Return [x, y] of the center of cell containing provided text 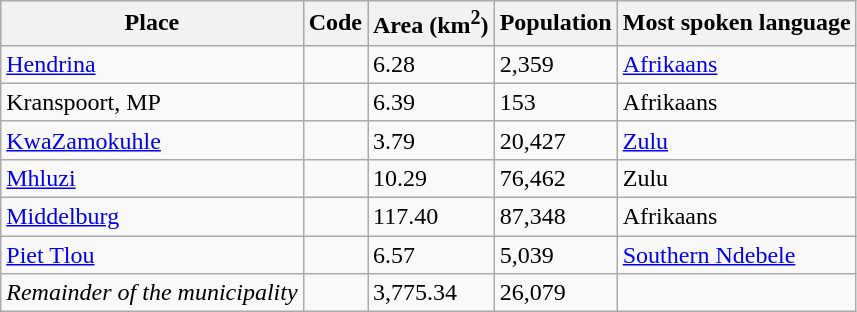
KwaZamokuhle [152, 140]
6.57 [432, 255]
Middelburg [152, 217]
6.39 [432, 102]
5,039 [556, 255]
Area (km2) [432, 24]
3,775.34 [432, 293]
3.79 [432, 140]
Remainder of the municipality [152, 293]
10.29 [432, 178]
20,427 [556, 140]
Mhluzi [152, 178]
Code [335, 24]
117.40 [432, 217]
Population [556, 24]
87,348 [556, 217]
Piet Tlou [152, 255]
153 [556, 102]
Most spoken language [736, 24]
26,079 [556, 293]
Hendrina [152, 64]
6.28 [432, 64]
2,359 [556, 64]
Place [152, 24]
Kranspoort, MP [152, 102]
Southern Ndebele [736, 255]
76,462 [556, 178]
